Detect which cell encompasses the target text, then output its (x, y) center coordinate. 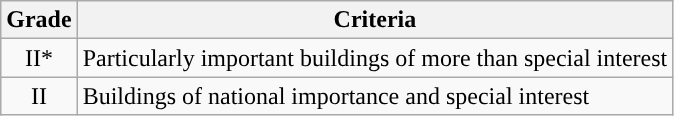
II* (39, 58)
Buildings of national importance and special interest (375, 96)
Grade (39, 20)
Criteria (375, 20)
II (39, 96)
Particularly important buildings of more than special interest (375, 58)
